Extract the [x, y] coordinate from the center of the cell holding the provided text.  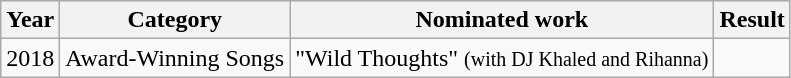
Result [752, 20]
Award-Winning Songs [175, 58]
Year [30, 20]
Category [175, 20]
2018 [30, 58]
Nominated work [502, 20]
"Wild Thoughts" (with DJ Khaled and Rihanna) [502, 58]
